Determine the (x, y) coordinate at the center of the cell enclosing the given text.  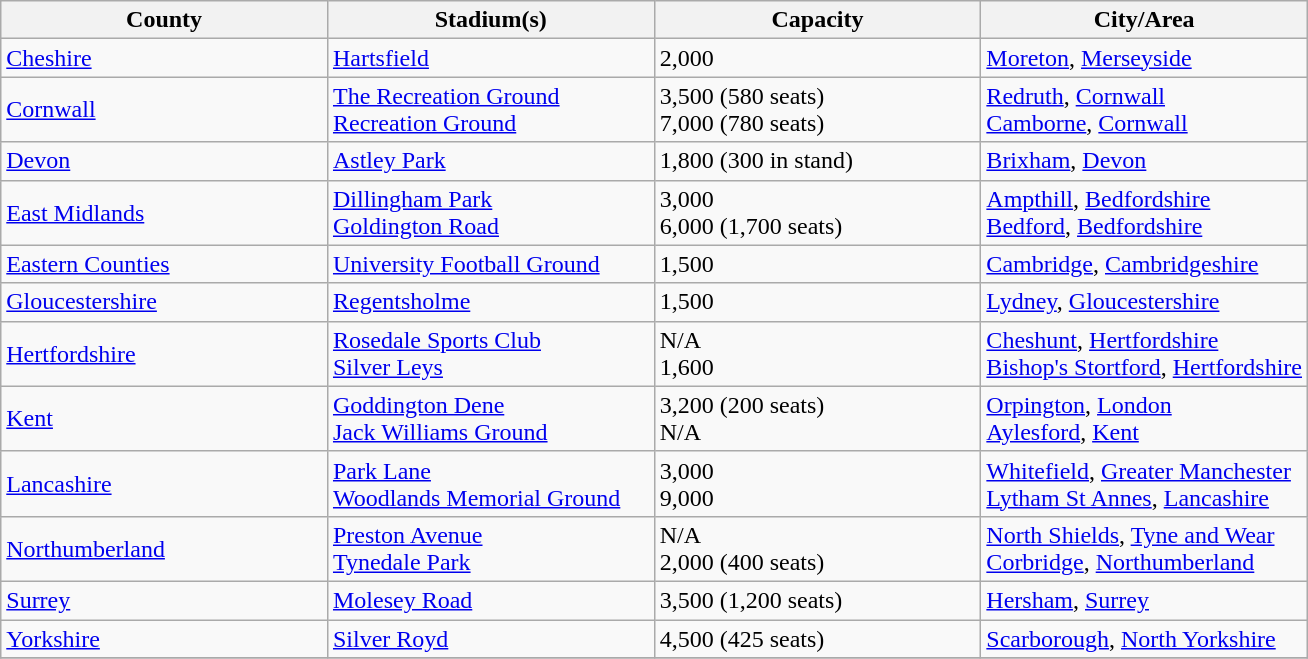
N/A2,000 (400 seats) (818, 548)
Dillingham ParkGoldington Road (490, 212)
Hertfordshire (164, 354)
East Midlands (164, 212)
Hersham, Surrey (1144, 600)
3,500 (580 seats)7,000 (780 seats) (818, 110)
Northumberland (164, 548)
Silver Royd (490, 639)
N/A1,600 (818, 354)
Cheshunt, HertfordshireBishop's Stortford, Hertfordshire (1144, 354)
Lydney, Gloucestershire (1144, 302)
Scarborough, North Yorkshire (1144, 639)
Orpington, LondonAylesford, Kent (1144, 418)
Stadium(s) (490, 20)
County (164, 20)
Redruth, CornwallCamborne, Cornwall (1144, 110)
1,800 (300 in stand) (818, 161)
3,500 (1,200 seats) (818, 600)
Cambridge, Cambridgeshire (1144, 264)
Hartsfield (490, 58)
Regentsholme (490, 302)
Rosedale Sports ClubSilver Leys (490, 354)
North Shields, Tyne and WearCorbridge, Northumberland (1144, 548)
Preston AvenueTynedale Park (490, 548)
Kent (164, 418)
3,0006,000 (1,700 seats) (818, 212)
Lancashire (164, 484)
Capacity (818, 20)
Cheshire (164, 58)
Devon (164, 161)
Eastern Counties (164, 264)
Moreton, Merseyside (1144, 58)
University Football Ground (490, 264)
3,0009,000 (818, 484)
Surrey (164, 600)
Gloucestershire (164, 302)
Park LaneWoodlands Memorial Ground (490, 484)
4,500 (425 seats) (818, 639)
Whitefield, Greater ManchesterLytham St Annes, Lancashire (1144, 484)
Yorkshire (164, 639)
Astley Park (490, 161)
3,200 (200 seats)N/A (818, 418)
Goddington DeneJack Williams Ground (490, 418)
Ampthill, BedfordshireBedford, Bedfordshire (1144, 212)
2,000 (818, 58)
City/Area (1144, 20)
Brixham, Devon (1144, 161)
Molesey Road (490, 600)
The Recreation GroundRecreation Ground (490, 110)
Cornwall (164, 110)
